Extract the (x, y) coordinate from the center of the cell holding the provided text.  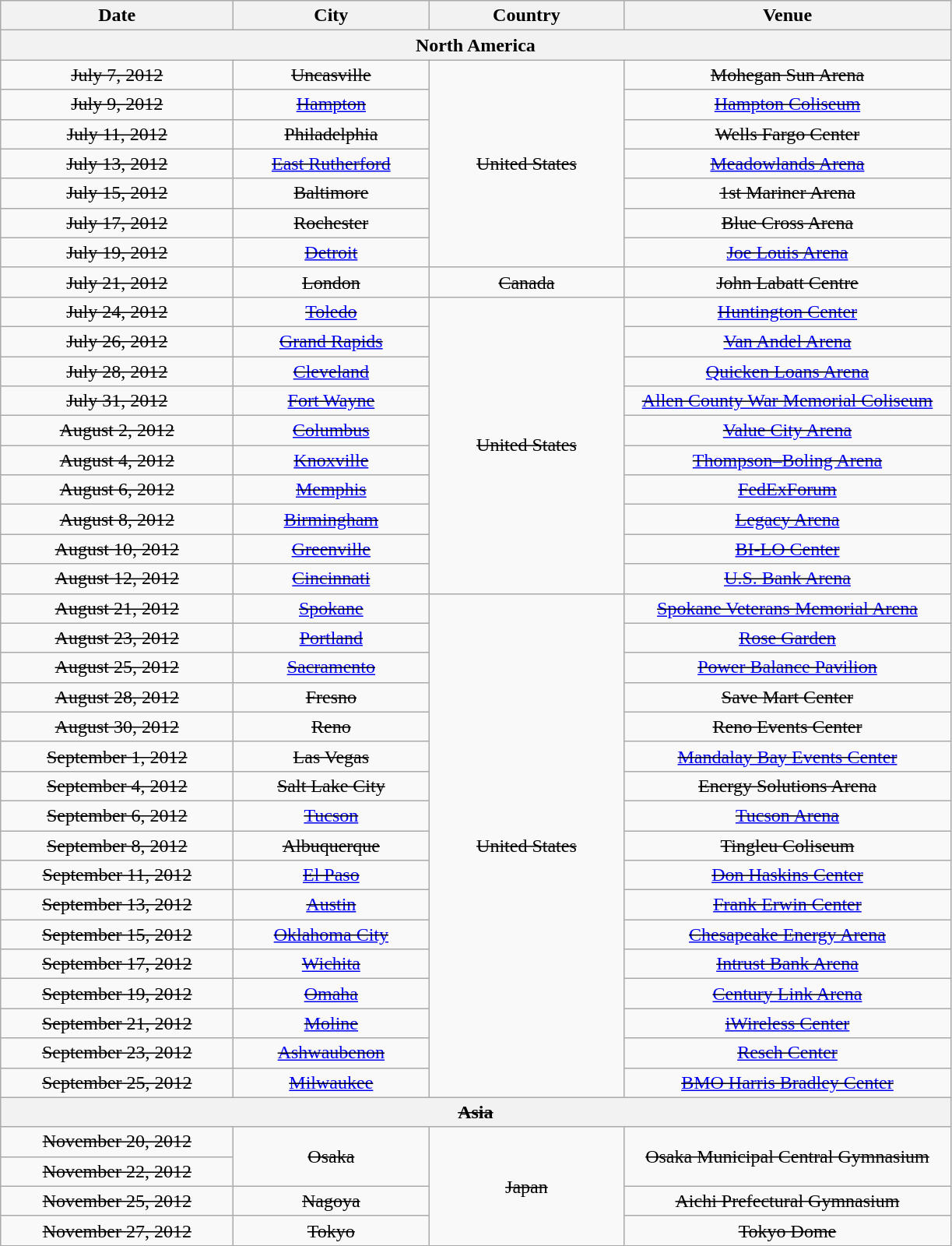
Tucson (332, 815)
August 25, 2012 (117, 667)
Portland (332, 638)
Canada (526, 282)
August 21, 2012 (117, 608)
BMO Harris Bradley Center (788, 1082)
Value City Arena (788, 431)
Knoxville (332, 460)
August 23, 2012 (117, 638)
Energy Solutions Arena (788, 786)
Ashwaubenon (332, 1053)
Rochester (332, 223)
Tokyo (332, 1230)
Omaha (332, 994)
John Labatt Centre (788, 282)
September 17, 2012 (117, 964)
Sacramento (332, 667)
Las Vegas (332, 756)
September 6, 2012 (117, 815)
Save Mart Center (788, 697)
Van Andel Arena (788, 341)
Wichita (332, 964)
FedExForum (788, 490)
Milwaukee (332, 1082)
El Paso (332, 875)
Cincinnati (332, 579)
Power Balance Pavilion (788, 667)
September 4, 2012 (117, 786)
July 9, 2012 (117, 104)
July 24, 2012 (117, 311)
Osaka (332, 1156)
September 15, 2012 (117, 935)
Blue Cross Arena (788, 223)
Moline (332, 1023)
1st Mariner Arena (788, 193)
Baltimore (332, 193)
Toledo (332, 311)
Fort Wayne (332, 401)
September 21, 2012 (117, 1023)
September 23, 2012 (117, 1053)
Century Link Arena (788, 994)
July 15, 2012 (117, 193)
Legacy Arena (788, 519)
Austin (332, 905)
August 2, 2012 (117, 431)
Hampton (332, 104)
U.S. Bank Arena (788, 579)
Tokyo Dome (788, 1230)
Spokane Veterans Memorial Arena (788, 608)
City (332, 16)
July 7, 2012 (117, 75)
Birmingham (332, 519)
July 13, 2012 (117, 164)
July 17, 2012 (117, 223)
North America (476, 45)
Mandalay Bay Events Center (788, 756)
Spokane (332, 608)
Cleveland (332, 371)
Reno Events Center (788, 727)
August 8, 2012 (117, 519)
Huntington Center (788, 311)
Japan (526, 1186)
November 20, 2012 (117, 1142)
London (332, 282)
August 28, 2012 (117, 697)
August 10, 2012 (117, 549)
Uncasville (332, 75)
Hampton Coliseum (788, 104)
Tucson Arena (788, 815)
Nagoya (332, 1201)
Aichi Prefectural Gymnasium (788, 1201)
East Rutherford (332, 164)
August 30, 2012 (117, 727)
November 22, 2012 (117, 1171)
Rose Garden (788, 638)
September 1, 2012 (117, 756)
iWireless Center (788, 1023)
July 26, 2012 (117, 341)
Mohegan Sun Arena (788, 75)
November 27, 2012 (117, 1230)
Tingleu Coliseum (788, 845)
Don Haskins Center (788, 875)
Reno (332, 727)
Philadelphia (332, 134)
August 6, 2012 (117, 490)
Albuquerque (332, 845)
November 25, 2012 (117, 1201)
Chesapeake Energy Arena (788, 935)
Country (526, 16)
Date (117, 16)
Frank Erwin Center (788, 905)
August 4, 2012 (117, 460)
Greenville (332, 549)
July 21, 2012 (117, 282)
Osaka Municipal Central Gymnasium (788, 1156)
Thompson–Boling Arena (788, 460)
September 13, 2012 (117, 905)
Columbus (332, 431)
September 19, 2012 (117, 994)
Meadowlands Arena (788, 164)
Oklahoma City (332, 935)
Asia (476, 1112)
Wells Fargo Center (788, 134)
July 11, 2012 (117, 134)
September 11, 2012 (117, 875)
Quicken Loans Arena (788, 371)
July 31, 2012 (117, 401)
Fresno (332, 697)
Intrust Bank Arena (788, 964)
Venue (788, 16)
Resch Center (788, 1053)
August 12, 2012 (117, 579)
Detroit (332, 252)
Memphis (332, 490)
Grand Rapids (332, 341)
July 19, 2012 (117, 252)
Joe Louis Arena (788, 252)
BI-LO Center (788, 549)
September 8, 2012 (117, 845)
Salt Lake City (332, 786)
September 25, 2012 (117, 1082)
July 28, 2012 (117, 371)
Allen County War Memorial Coliseum (788, 401)
